Scan for the cell matching the given text and deliver its [X, Y] coordinate at center. 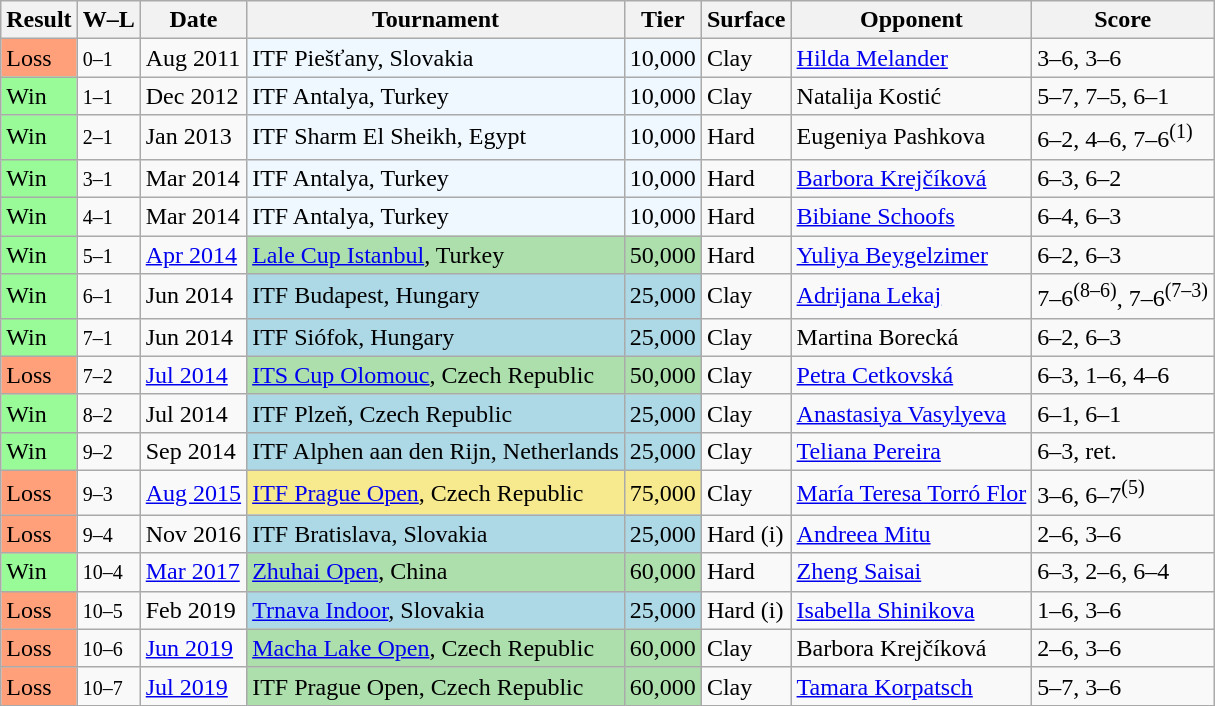
10–5 [108, 610]
7–2 [108, 375]
Andreea Mitu [912, 534]
1–1 [108, 96]
4–1 [108, 217]
Bibiane Schoofs [912, 217]
75,000 [662, 492]
ITF Alphen aan den Rijn, Netherlands [436, 451]
Natalija Kostić [912, 96]
9–3 [108, 492]
Apr 2014 [193, 255]
Jun 2019 [193, 648]
Petra Cetkovská [912, 375]
ITF Plzeň, Czech Republic [436, 413]
2–1 [108, 138]
ITF Bratislava, Slovakia [436, 534]
Martina Borecká [912, 337]
Eugeniya Pashkova [912, 138]
María Teresa Torró Flor [912, 492]
Hilda Melander [912, 58]
3–6, 6–7(5) [1123, 492]
0–1 [108, 58]
Nov 2016 [193, 534]
Mar 2017 [193, 572]
Score [1123, 20]
Teliana Pereira [912, 451]
6–2, 4–6, 7–6(1) [1123, 138]
5–7, 3–6 [1123, 686]
8–2 [108, 413]
6–3, ret. [1123, 451]
6–1 [108, 296]
9–2 [108, 451]
Opponent [912, 20]
6–3, 2–6, 6–4 [1123, 572]
ITF Piešťany, Slovakia [436, 58]
10–6 [108, 648]
ITF Siófok, Hungary [436, 337]
3–1 [108, 178]
1–6, 3–6 [1123, 610]
Macha Lake Open, Czech Republic [436, 648]
7–6(8–6), 7–6(7–3) [1123, 296]
6–4, 6–3 [1123, 217]
Date [193, 20]
Anastasiya Vasylyeva [912, 413]
3–6, 3–6 [1123, 58]
Zhuhai Open, China [436, 572]
7–1 [108, 337]
Zheng Saisai [912, 572]
Isabella Shinikova [912, 610]
Tier [662, 20]
Result [39, 20]
Yuliya Beygelzimer [912, 255]
Lale Cup Istanbul, Turkey [436, 255]
Adrijana Lekaj [912, 296]
6–3, 1–6, 4–6 [1123, 375]
Sep 2014 [193, 451]
5–1 [108, 255]
Tournament [436, 20]
6–1, 6–1 [1123, 413]
Jan 2013 [193, 138]
Feb 2019 [193, 610]
Aug 2015 [193, 492]
Surface [746, 20]
W–L [108, 20]
Tamara Korpatsch [912, 686]
Trnava Indoor, Slovakia [436, 610]
5–7, 7–5, 6–1 [1123, 96]
Aug 2011 [193, 58]
ITF Budapest, Hungary [436, 296]
ITS Cup Olomouc, Czech Republic [436, 375]
10–7 [108, 686]
ITF Sharm El Sheikh, Egypt [436, 138]
9–4 [108, 534]
6–3, 6–2 [1123, 178]
Jul 2019 [193, 686]
10–4 [108, 572]
Dec 2012 [193, 96]
